Output the (X, Y) coordinate of the center of the cell containing the given text.  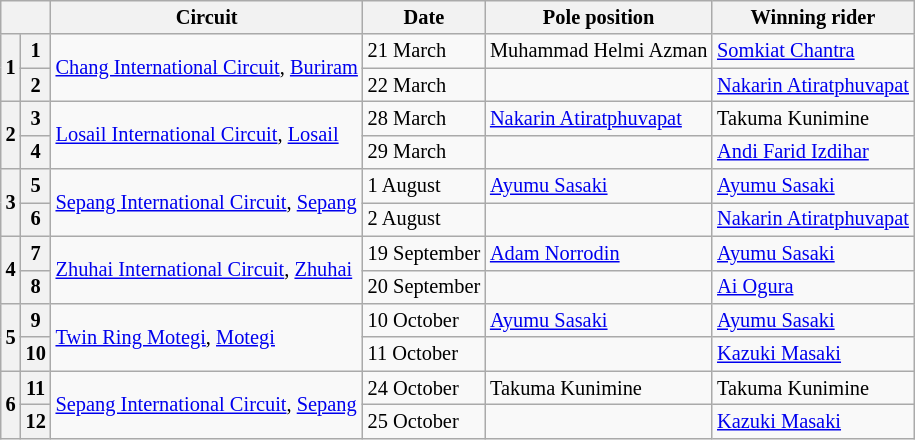
11 October (424, 354)
10 (36, 354)
25 October (424, 421)
29 March (424, 152)
Circuit (207, 17)
Twin Ring Motegi, Motegi (207, 336)
20 September (424, 287)
10 October (424, 320)
Andi Farid Izdihar (813, 152)
8 (36, 287)
Somkiat Chantra (813, 51)
Losail International Circuit, Losail (207, 134)
22 March (424, 85)
Zhuhai International Circuit, Zhuhai (207, 270)
2 August (424, 219)
7 (36, 253)
19 September (424, 253)
24 October (424, 388)
Chang International Circuit, Buriram (207, 68)
Pole position (598, 17)
Date (424, 17)
1 August (424, 186)
11 (36, 388)
Winning rider (813, 17)
Muhammad Helmi Azman (598, 51)
Ai Ogura (813, 287)
28 March (424, 118)
9 (36, 320)
21 March (424, 51)
Adam Norrodin (598, 253)
12 (36, 421)
